Determine the (x, y) coordinate at the center of the cell enclosing the given text.  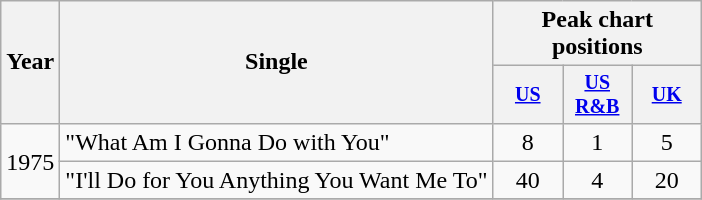
UK (666, 94)
Year (30, 62)
20 (666, 180)
US (528, 94)
8 (528, 142)
40 (528, 180)
1975 (30, 161)
5 (666, 142)
Peak chart positions (597, 34)
USR&B (596, 94)
"What Am I Gonna Do with You" (276, 142)
"I'll Do for You Anything You Want Me To" (276, 180)
4 (596, 180)
Single (276, 62)
1 (596, 142)
